Detect which cell encompasses the target text, then output its [x, y] center coordinate. 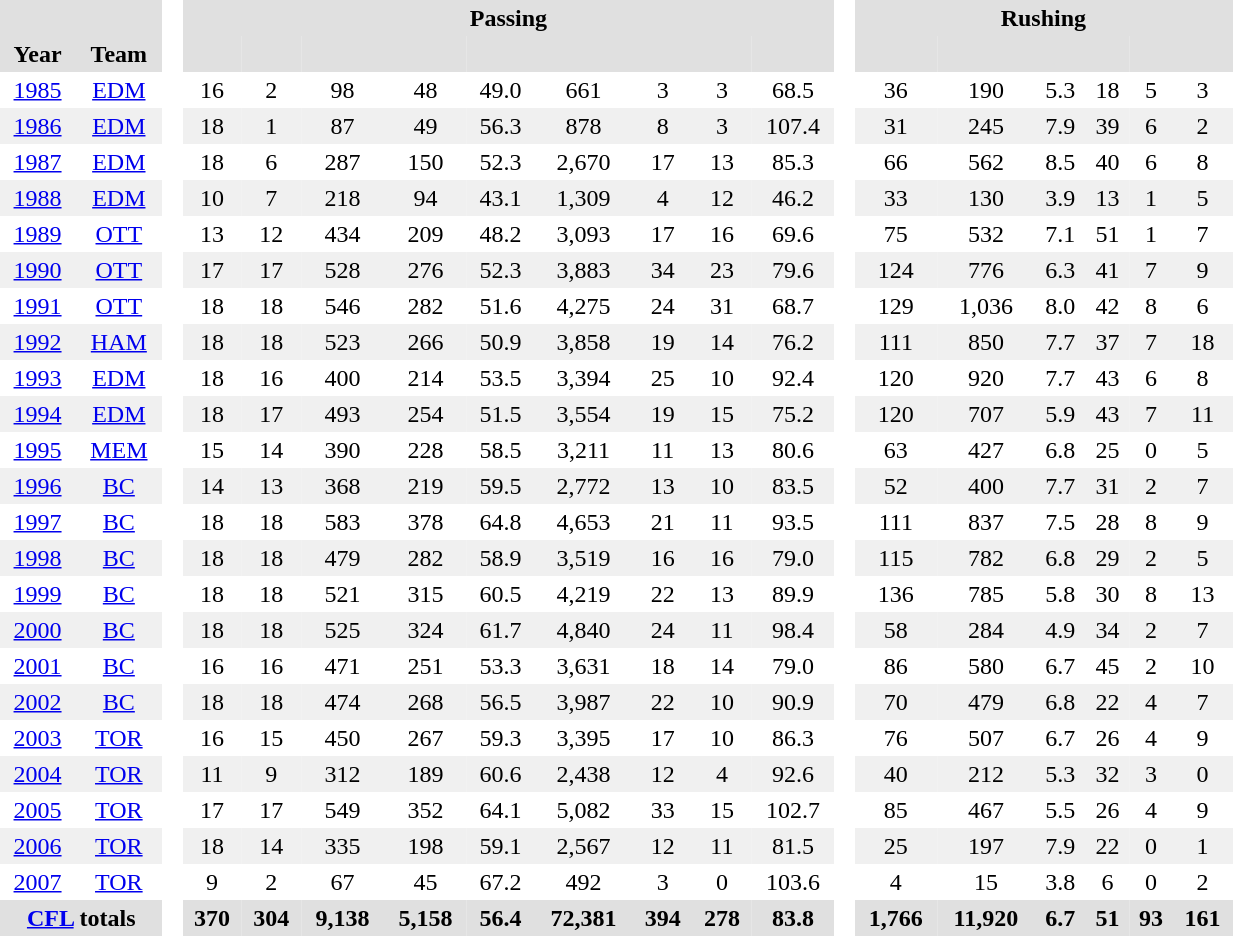
218 [342, 198]
81.5 [794, 846]
214 [426, 378]
267 [426, 738]
474 [342, 702]
63 [896, 450]
1995 [38, 450]
CFL totals [82, 918]
287 [342, 162]
48 [426, 90]
43.1 [500, 198]
492 [584, 882]
83.5 [794, 486]
661 [584, 90]
69.6 [794, 234]
76 [896, 738]
189 [426, 774]
284 [986, 630]
49.0 [500, 90]
219 [426, 486]
4,275 [584, 306]
532 [986, 234]
32 [1108, 774]
98.4 [794, 630]
1993 [38, 378]
48.2 [500, 234]
525 [342, 630]
4,653 [584, 522]
37 [1108, 342]
150 [426, 162]
312 [342, 774]
3,987 [584, 702]
129 [896, 306]
29 [1108, 558]
3,631 [584, 666]
3,858 [584, 342]
920 [986, 378]
2,567 [584, 846]
1988 [38, 198]
5,082 [584, 810]
1990 [38, 270]
92.4 [794, 378]
136 [896, 594]
1994 [38, 414]
68.7 [794, 306]
49 [426, 126]
315 [426, 594]
521 [342, 594]
3,211 [584, 450]
3,519 [584, 558]
1986 [38, 126]
79.6 [794, 270]
102.7 [794, 810]
67 [342, 882]
36 [896, 90]
707 [986, 414]
493 [342, 414]
Rushing [1043, 18]
53.5 [500, 378]
2000 [38, 630]
209 [426, 234]
212 [986, 774]
11,920 [986, 918]
52 [896, 486]
86 [896, 666]
7.5 [1060, 522]
370 [212, 918]
268 [426, 702]
72,381 [584, 918]
9,138 [342, 918]
68.5 [794, 90]
42 [1108, 306]
837 [986, 522]
58.9 [500, 558]
2005 [38, 810]
Passing [508, 18]
2,772 [584, 486]
4.9 [1060, 630]
Year [38, 54]
89.9 [794, 594]
124 [896, 270]
83.8 [794, 918]
3,554 [584, 414]
75 [896, 234]
878 [584, 126]
450 [342, 738]
368 [342, 486]
5.8 [1060, 594]
107.4 [794, 126]
190 [986, 90]
5,158 [426, 918]
850 [986, 342]
4,219 [584, 594]
67.2 [500, 882]
70 [896, 702]
2002 [38, 702]
59.5 [500, 486]
245 [986, 126]
394 [662, 918]
434 [342, 234]
MEM [118, 450]
98 [342, 90]
1985 [38, 90]
3,394 [584, 378]
161 [1203, 918]
782 [986, 558]
130 [986, 198]
2007 [38, 882]
41 [1108, 270]
64.8 [500, 522]
60.5 [500, 594]
5.5 [1060, 810]
66 [896, 162]
85 [896, 810]
1,766 [896, 918]
1998 [38, 558]
228 [426, 450]
2001 [38, 666]
278 [722, 918]
467 [986, 810]
5.9 [1060, 414]
304 [272, 918]
1999 [38, 594]
46.2 [794, 198]
8.5 [1060, 162]
254 [426, 414]
1989 [38, 234]
51.6 [500, 306]
3.8 [1060, 882]
103.6 [794, 882]
92.6 [794, 774]
546 [342, 306]
507 [986, 738]
266 [426, 342]
86.3 [794, 738]
352 [426, 810]
785 [986, 594]
549 [342, 810]
75.2 [794, 414]
324 [426, 630]
50.9 [500, 342]
8.0 [1060, 306]
390 [342, 450]
53.3 [500, 666]
583 [342, 522]
198 [426, 846]
251 [426, 666]
1,309 [584, 198]
7.1 [1060, 234]
58.5 [500, 450]
6.3 [1060, 270]
115 [896, 558]
23 [722, 270]
1996 [38, 486]
378 [426, 522]
562 [986, 162]
1997 [38, 522]
56.5 [500, 702]
59.1 [500, 846]
80.6 [794, 450]
471 [342, 666]
3,395 [584, 738]
776 [986, 270]
2,670 [584, 162]
58 [896, 630]
2003 [38, 738]
1,036 [986, 306]
87 [342, 126]
85.3 [794, 162]
93.5 [794, 522]
3,883 [584, 270]
61.7 [500, 630]
56.3 [500, 126]
HAM [118, 342]
51.5 [500, 414]
1987 [38, 162]
76.2 [794, 342]
Team [118, 54]
1991 [38, 306]
276 [426, 270]
21 [662, 522]
2004 [38, 774]
56.4 [500, 918]
90.9 [794, 702]
39 [1108, 126]
60.6 [500, 774]
2006 [38, 846]
3.9 [1060, 198]
427 [986, 450]
28 [1108, 522]
1992 [38, 342]
528 [342, 270]
523 [342, 342]
30 [1108, 594]
2,438 [584, 774]
59.3 [500, 738]
335 [342, 846]
93 [1150, 918]
197 [986, 846]
580 [986, 666]
64.1 [500, 810]
4,840 [584, 630]
3,093 [584, 234]
94 [426, 198]
